Scan for the cell matching the given text and deliver its (x, y) coordinate at center. 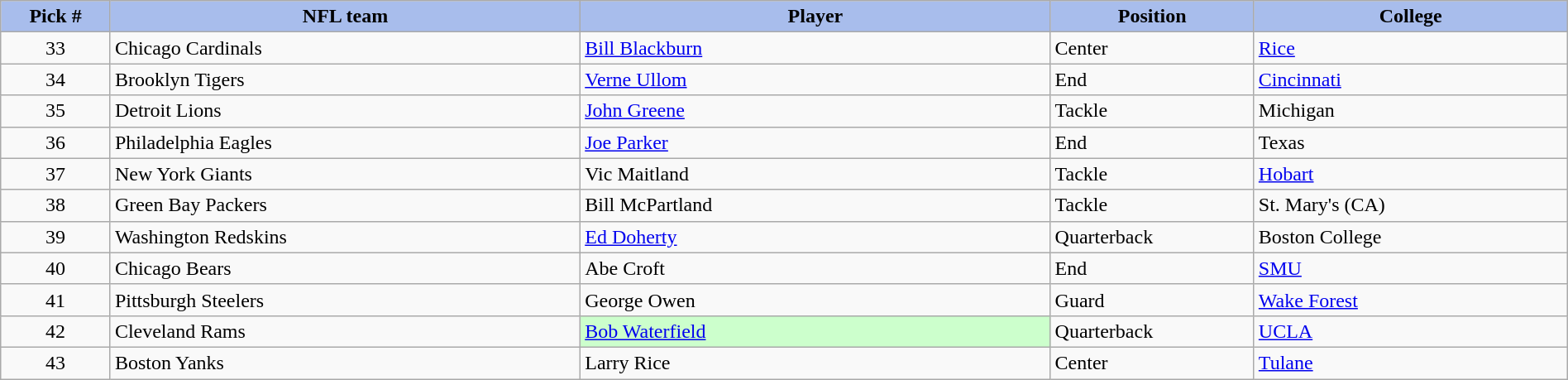
SMU (1411, 268)
Player (815, 17)
NFL team (345, 17)
College (1411, 17)
Verne Ullom (815, 79)
Boston College (1411, 237)
Cincinnati (1411, 79)
Brooklyn Tigers (345, 79)
Texas (1411, 142)
John Greene (815, 111)
Detroit Lions (345, 111)
Boston Yanks (345, 363)
41 (56, 300)
36 (56, 142)
Tulane (1411, 363)
40 (56, 268)
Washington Redskins (345, 237)
Joe Parker (815, 142)
Green Bay Packers (345, 205)
New York Giants (345, 174)
Chicago Bears (345, 268)
St. Mary's (CA) (1411, 205)
Michigan (1411, 111)
Rice (1411, 48)
Bill Blackburn (815, 48)
Philadelphia Eagles (345, 142)
Bill McPartland (815, 205)
34 (56, 79)
38 (56, 205)
Bob Waterfield (815, 331)
Pittsburgh Steelers (345, 300)
Abe Croft (815, 268)
Position (1152, 17)
37 (56, 174)
42 (56, 331)
Chicago Cardinals (345, 48)
Ed Doherty (815, 237)
35 (56, 111)
Vic Maitland (815, 174)
Larry Rice (815, 363)
Cleveland Rams (345, 331)
Guard (1152, 300)
33 (56, 48)
George Owen (815, 300)
Hobart (1411, 174)
39 (56, 237)
UCLA (1411, 331)
Pick # (56, 17)
43 (56, 363)
Wake Forest (1411, 300)
